Capture the cell that displays the provided text and extract its [X, Y] central coordinate. 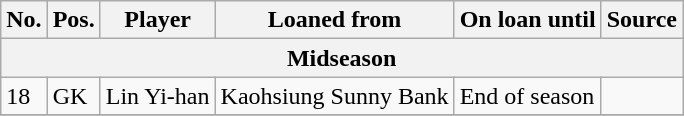
End of season [528, 96]
GK [74, 96]
No. [24, 20]
Pos. [74, 20]
Source [642, 20]
Kaohsiung Sunny Bank [334, 96]
Player [158, 20]
Loaned from [334, 20]
Lin Yi-han [158, 96]
On loan until [528, 20]
18 [24, 96]
Midseason [342, 58]
